Determine the [X, Y] coordinate at the center of the cell enclosing the given text.  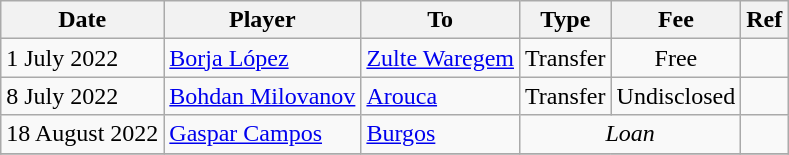
Loan [630, 134]
Free [676, 58]
8 July 2022 [82, 96]
Undisclosed [676, 96]
Ref [764, 20]
To [440, 20]
Type [566, 20]
Date [82, 20]
Arouca [440, 96]
Fee [676, 20]
Player [262, 20]
Gaspar Campos [262, 134]
Borja López [262, 58]
Bohdan Milovanov [262, 96]
Burgos [440, 134]
Zulte Waregem [440, 58]
1 July 2022 [82, 58]
18 August 2022 [82, 134]
